Search for the cell housing the specified text and yield its [X, Y] center coordinate. 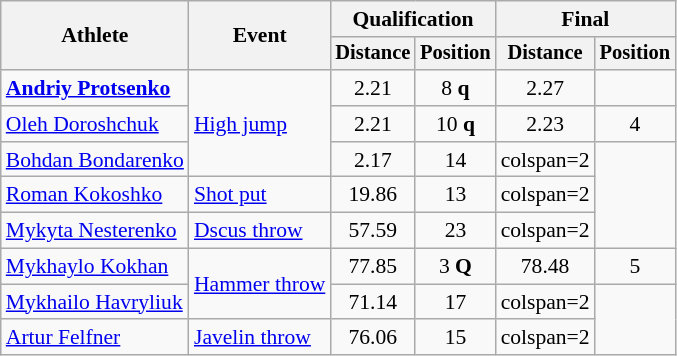
4 [635, 124]
Athlete [95, 36]
8 q [455, 88]
Javelin throw [260, 338]
Bohdan Bondarenko [95, 160]
77.85 [372, 267]
Oleh Doroshchuk [95, 124]
Artur Felfner [95, 338]
71.14 [372, 302]
Event [260, 36]
3 Q [455, 267]
2.17 [372, 160]
Mykyta Nesterenko [95, 231]
High jump [260, 124]
76.06 [372, 338]
19.86 [372, 195]
10 q [455, 124]
Hammer throw [260, 284]
78.48 [546, 267]
Qualification [412, 19]
17 [455, 302]
57.59 [372, 231]
14 [455, 160]
5 [635, 267]
15 [455, 338]
Shot put [260, 195]
2.27 [546, 88]
Mykhailo Havryliuk [95, 302]
23 [455, 231]
Final [586, 19]
13 [455, 195]
Mykhaylo Kokhan [95, 267]
Roman Kokoshko [95, 195]
Andriy Protsenko [95, 88]
Dscus throw [260, 231]
2.23 [546, 124]
